Determine the (X, Y) coordinate at the center of the cell enclosing the given text.  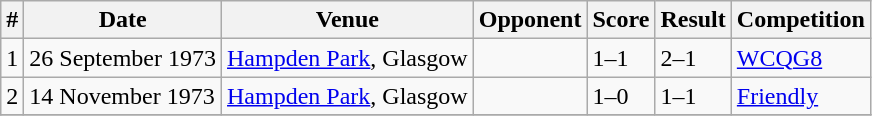
WCQG8 (800, 58)
Date (123, 20)
1–0 (621, 96)
Venue (348, 20)
26 September 1973 (123, 58)
14 November 1973 (123, 96)
Competition (800, 20)
Result (693, 20)
2 (12, 96)
Score (621, 20)
Friendly (800, 96)
# (12, 20)
Opponent (530, 20)
1 (12, 58)
2–1 (693, 58)
